Return the (x, y) coordinate for the center point of the cell that contains the specified text.  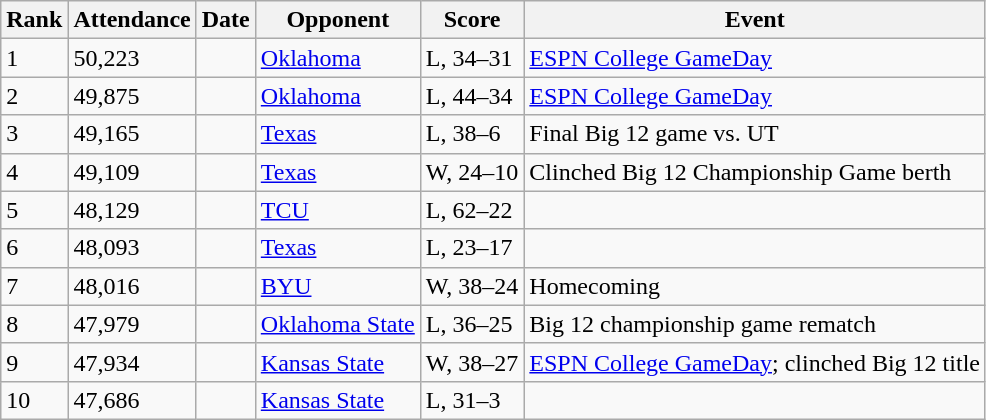
9 (34, 362)
Score (472, 20)
W, 24–10 (472, 172)
L, 23–17 (472, 248)
Rank (34, 20)
L, 31–3 (472, 400)
BYU (338, 286)
ESPN College GameDay; clinched Big 12 title (755, 362)
Date (226, 20)
47,934 (132, 362)
Clinched Big 12 Championship Game berth (755, 172)
49,875 (132, 96)
L, 38–6 (472, 134)
10 (34, 400)
47,979 (132, 324)
5 (34, 210)
48,016 (132, 286)
50,223 (132, 58)
3 (34, 134)
47,686 (132, 400)
4 (34, 172)
7 (34, 286)
Homecoming (755, 286)
49,165 (132, 134)
Oklahoma State (338, 324)
L, 44–34 (472, 96)
TCU (338, 210)
Final Big 12 game vs. UT (755, 134)
1 (34, 58)
W, 38–27 (472, 362)
Big 12 championship game rematch (755, 324)
2 (34, 96)
L, 62–22 (472, 210)
Opponent (338, 20)
6 (34, 248)
8 (34, 324)
49,109 (132, 172)
48,129 (132, 210)
W, 38–24 (472, 286)
48,093 (132, 248)
Event (755, 20)
Attendance (132, 20)
L, 36–25 (472, 324)
L, 34–31 (472, 58)
